Scan for the cell matching the given text and deliver its (x, y) coordinate at center. 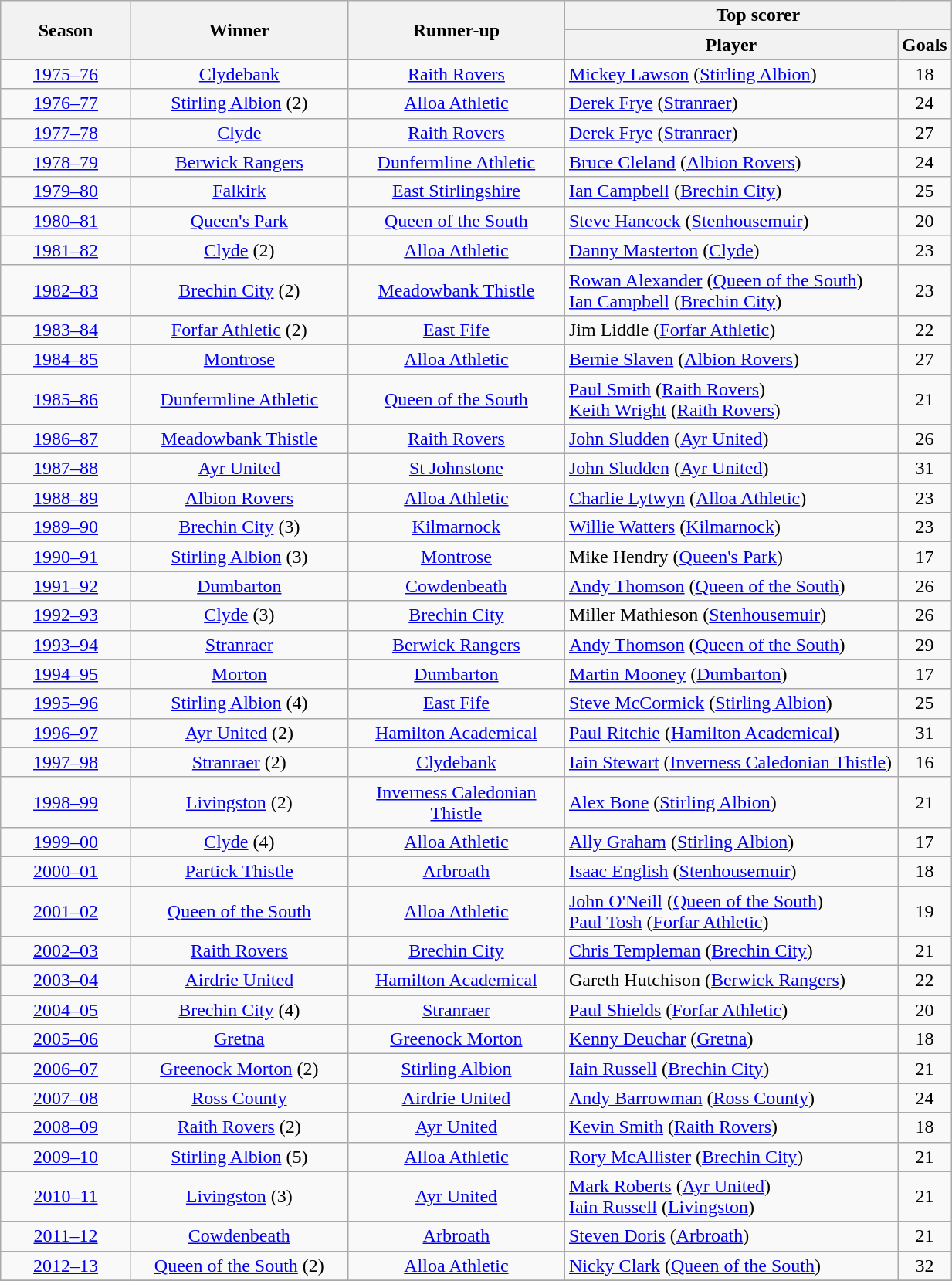
1978–79 (66, 162)
2011–12 (66, 1236)
Bruce Cleland (Albion Rovers) (730, 162)
32 (924, 1266)
1984–85 (66, 359)
Clyde (3) (239, 615)
Morton (239, 674)
Ally Graham (Stirling Albion) (730, 842)
2009–10 (66, 1157)
Steve Hancock (Stenhousemuir) (730, 221)
1985–86 (66, 398)
Greenock Morton (2) (239, 1069)
1980–81 (66, 221)
19 (924, 911)
Andy Barrowman (Ross County) (730, 1098)
1996–97 (66, 733)
Stirling Albion (4) (239, 703)
Kevin Smith (Raith Rovers) (730, 1127)
Rory McAllister (Brechin City) (730, 1157)
1991–92 (66, 586)
2005–06 (66, 1039)
1997–98 (66, 762)
Stirling Albion (456, 1069)
Nicky Clark (Queen of the South) (730, 1266)
2012–13 (66, 1266)
Clyde (239, 133)
Ayr United (2) (239, 733)
John O'Neill (Queen of the South)Paul Tosh (Forfar Athletic) (730, 911)
Gareth Hutchison (Berwick Rangers) (730, 981)
2004–05 (66, 1010)
1995–96 (66, 703)
Iain Stewart (Inverness Caledonian Thistle) (730, 762)
Clyde (4) (239, 842)
1982–83 (66, 290)
2008–09 (66, 1127)
1987–88 (66, 469)
Iain Russell (Brechin City) (730, 1069)
1990–91 (66, 557)
Paul Shields (Forfar Athletic) (730, 1010)
Top scorer (758, 15)
Raith Rovers (2) (239, 1127)
Clyde (2) (239, 250)
Alex Bone (Stirling Albion) (730, 801)
Steve McCormick (Stirling Albion) (730, 703)
Player (730, 45)
Bernie Slaven (Albion Rovers) (730, 359)
Livingston (3) (239, 1197)
Falkirk (239, 191)
Paul Smith (Raith Rovers)Keith Wright (Raith Rovers) (730, 398)
1983–84 (66, 330)
1979–80 (66, 191)
Ian Campbell (Brechin City) (730, 191)
Steven Doris (Arbroath) (730, 1236)
2007–08 (66, 1098)
2000–01 (66, 871)
Mark Roberts (Ayr United)Iain Russell (Livingston) (730, 1197)
2006–07 (66, 1069)
Brechin City (2) (239, 290)
Queen of the South (2) (239, 1266)
Partick Thistle (239, 871)
Charlie Lytwyn (Alloa Athletic) (730, 498)
Martin Mooney (Dumbarton) (730, 674)
Brechin City (3) (239, 527)
Willie Watters (Kilmarnock) (730, 527)
1994–95 (66, 674)
1992–93 (66, 615)
Rowan Alexander (Queen of the South)Ian Campbell (Brechin City) (730, 290)
1981–82 (66, 250)
Gretna (239, 1039)
Runner-up (456, 30)
Albion Rovers (239, 498)
1976–77 (66, 103)
Kilmarnock (456, 527)
Paul Ritchie (Hamilton Academical) (730, 733)
1999–00 (66, 842)
Mike Hendry (Queen's Park) (730, 557)
2003–04 (66, 981)
1986–87 (66, 439)
Stirling Albion (3) (239, 557)
1998–99 (66, 801)
Goals (924, 45)
29 (924, 645)
Mickey Lawson (Stirling Albion) (730, 74)
16 (924, 762)
Danny Masterton (Clyde) (730, 250)
Forfar Athletic (2) (239, 330)
1988–89 (66, 498)
Winner (239, 30)
2002–03 (66, 951)
Season (66, 30)
2010–11 (66, 1197)
Queen's Park (239, 221)
Chris Templeman (Brechin City) (730, 951)
East Stirlingshire (456, 191)
Greenock Morton (456, 1039)
Kenny Deuchar (Gretna) (730, 1039)
Livingston (2) (239, 801)
1975–76 (66, 74)
St Johnstone (456, 469)
2001–02 (66, 911)
Stirling Albion (2) (239, 103)
Jim Liddle (Forfar Athletic) (730, 330)
Ross County (239, 1098)
Stirling Albion (5) (239, 1157)
Brechin City (4) (239, 1010)
1977–78 (66, 133)
Stranraer (2) (239, 762)
Inverness Caledonian Thistle (456, 801)
1989–90 (66, 527)
Isaac English (Stenhousemuir) (730, 871)
Miller Mathieson (Stenhousemuir) (730, 615)
1993–94 (66, 645)
